Pinpoint the cell where the given text exists, returning its [X, Y] midpoint coordinate. 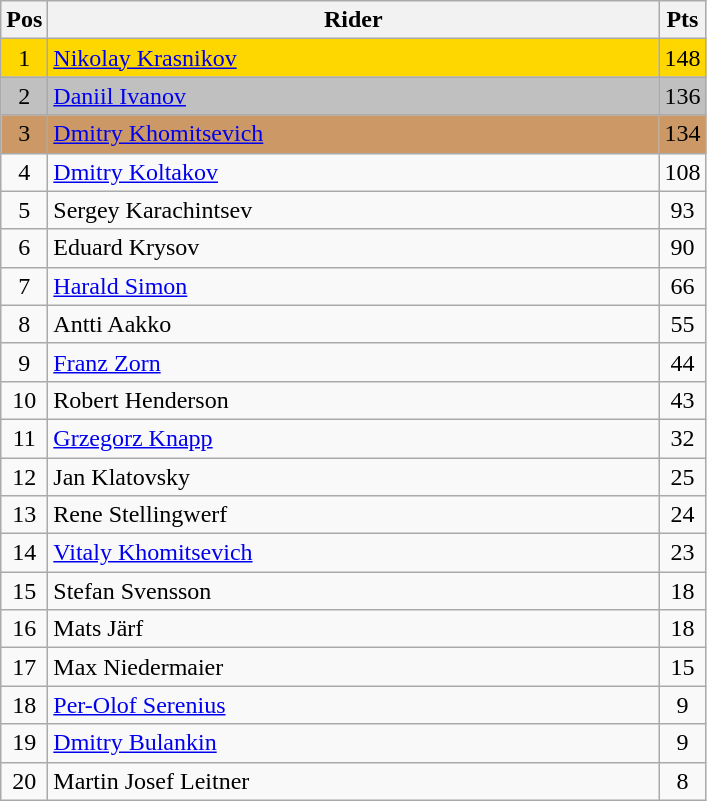
148 [682, 58]
90 [682, 248]
1 [24, 58]
Eduard Krysov [354, 248]
32 [682, 438]
4 [24, 172]
13 [24, 515]
136 [682, 96]
17 [24, 667]
Sergey Karachintsev [354, 210]
Dmitry Bulankin [354, 743]
3 [24, 134]
11 [24, 438]
Nikolay Krasnikov [354, 58]
2 [24, 96]
25 [682, 477]
108 [682, 172]
24 [682, 515]
Max Niedermaier [354, 667]
Rider [354, 20]
Jan Klatovsky [354, 477]
Franz Zorn [354, 362]
12 [24, 477]
93 [682, 210]
Pos [24, 20]
Rene Stellingwerf [354, 515]
19 [24, 743]
Stefan Svensson [354, 591]
10 [24, 400]
16 [24, 629]
Robert Henderson [354, 400]
Dmitry Khomitsevich [354, 134]
Grzegorz Knapp [354, 438]
Dmitry Koltakov [354, 172]
Daniil Ivanov [354, 96]
Per-Olof Serenius [354, 705]
20 [24, 781]
66 [682, 286]
43 [682, 400]
Pts [682, 20]
5 [24, 210]
6 [24, 248]
Vitaly Khomitsevich [354, 553]
134 [682, 134]
Mats Järf [354, 629]
Martin Josef Leitner [354, 781]
55 [682, 324]
44 [682, 362]
Antti Aakko [354, 324]
14 [24, 553]
Harald Simon [354, 286]
7 [24, 286]
23 [682, 553]
